Search for the cell housing the specified text and yield its [x, y] center coordinate. 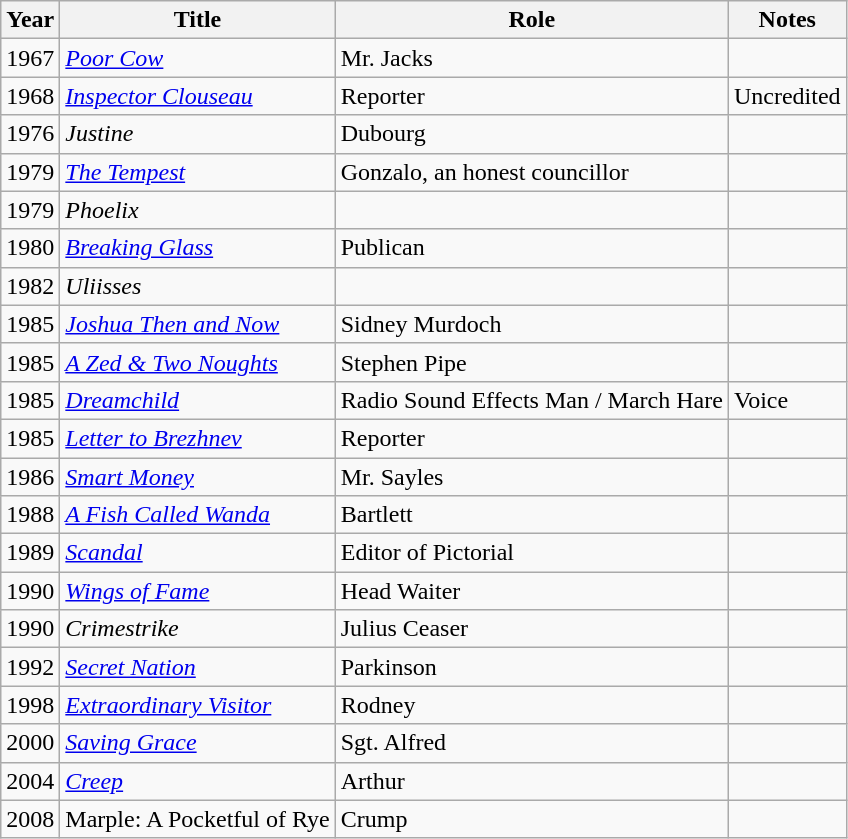
Scandal [198, 553]
Saving Grace [198, 743]
Joshua Then and Now [198, 324]
Bartlett [532, 515]
1988 [30, 515]
Year [30, 20]
1968 [30, 96]
The Tempest [198, 172]
Notes [787, 20]
1986 [30, 477]
Breaking Glass [198, 248]
Uncredited [787, 96]
Inspector Clouseau [198, 96]
Arthur [532, 781]
Poor Cow [198, 58]
Sidney Murdoch [532, 324]
2000 [30, 743]
2004 [30, 781]
2008 [30, 819]
Letter to Brezhnev [198, 438]
Publican [532, 248]
Smart Money [198, 477]
Mr. Sayles [532, 477]
Crimestrike [198, 629]
1976 [30, 134]
Head Waiter [532, 591]
Secret Nation [198, 667]
Editor of Pictorial [532, 553]
Role [532, 20]
Wings of Fame [198, 591]
1989 [30, 553]
Stephen Pipe [532, 362]
Dubourg [532, 134]
Marple: A Pocketful of Rye [198, 819]
Sgt. Alfred [532, 743]
1998 [30, 705]
A Zed & Two Noughts [198, 362]
Justine [198, 134]
1992 [30, 667]
Creep [198, 781]
Parkinson [532, 667]
A Fish Called Wanda [198, 515]
Crump [532, 819]
Uliisses [198, 286]
Title [198, 20]
Rodney [532, 705]
1967 [30, 58]
Phoelix [198, 210]
Gonzalo, an honest councillor [532, 172]
Voice [787, 400]
Mr. Jacks [532, 58]
1980 [30, 248]
1982 [30, 286]
Radio Sound Effects Man / March Hare [532, 400]
Julius Ceaser [532, 629]
Dreamchild [198, 400]
Extraordinary Visitor [198, 705]
